Provide the [x, y] coordinate of the cell's center where the given text is located.  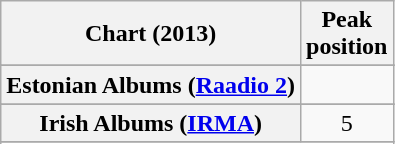
Irish Albums (IRMA) [151, 123]
Estonian Albums (Raadio 2) [151, 85]
5 [347, 123]
Peakposition [347, 34]
Chart (2013) [151, 34]
